Find where the given text appears and provide that cell's center as [X, Y] coordinate. 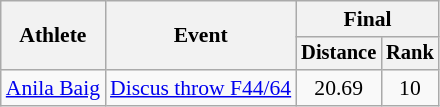
Discus throw F44/64 [200, 88]
Rank [410, 54]
Final [367, 19]
10 [410, 88]
Athlete [53, 36]
Distance [338, 54]
20.69 [338, 88]
Anila Baig [53, 88]
Event [200, 36]
